Locate the cell with the specified text and output its [x, y] center coordinate. 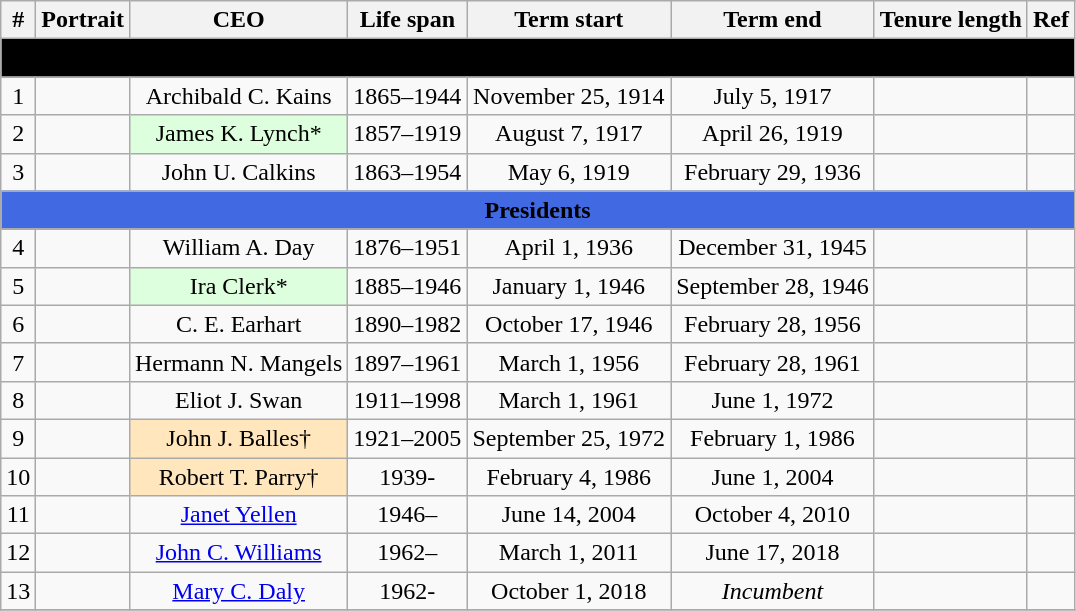
June 17, 2018 [773, 553]
4 [18, 248]
13 [18, 591]
1 [18, 96]
CEO [238, 20]
June 1, 1972 [773, 400]
Term end [773, 20]
March 1, 1961 [569, 400]
2 [18, 134]
January 1, 1946 [569, 286]
July 5, 1917 [773, 96]
Incumbent [773, 591]
Hermann N. Mangels [238, 362]
Ref [1050, 20]
Governors [538, 58]
C. E. Earhart [238, 324]
# [18, 20]
1857–1919 [408, 134]
Ira Clerk* [238, 286]
October 1, 2018 [569, 591]
Tenure length [950, 20]
1865–1944 [408, 96]
9 [18, 438]
August 7, 1917 [569, 134]
Robert T. Parry† [238, 477]
John J. Balles† [238, 438]
March 1, 2011 [569, 553]
Term start [569, 20]
3 [18, 172]
Eliot J. Swan [238, 400]
March 1, 1956 [569, 362]
Archibald C. Kains [238, 96]
6 [18, 324]
February 4, 1986 [569, 477]
June 1, 2004 [773, 477]
1921–2005 [408, 438]
September 25, 1972 [569, 438]
February 1, 1986 [773, 438]
December 31, 1945 [773, 248]
1939- [408, 477]
1890–1982 [408, 324]
William A. Day [238, 248]
April 26, 1919 [773, 134]
12 [18, 553]
1962– [408, 553]
1962- [408, 591]
September 28, 1946 [773, 286]
John C. Williams [238, 553]
10 [18, 477]
5 [18, 286]
October 4, 2010 [773, 515]
October 17, 1946 [569, 324]
James K. Lynch* [238, 134]
November 25, 1914 [569, 96]
Life span [408, 20]
John U. Calkins [238, 172]
1876–1951 [408, 248]
April 1, 1936 [569, 248]
Mary C. Daly [238, 591]
1897–1961 [408, 362]
Presidents [538, 210]
7 [18, 362]
Janet Yellen [238, 515]
1946– [408, 515]
February 28, 1961 [773, 362]
1863–1954 [408, 172]
1885–1946 [408, 286]
11 [18, 515]
June 14, 2004 [569, 515]
May 6, 1919 [569, 172]
February 29, 1936 [773, 172]
February 28, 1956 [773, 324]
Portrait [83, 20]
1911–1998 [408, 400]
8 [18, 400]
